From the cell containing the given text, extract its center point as [x, y] coordinate. 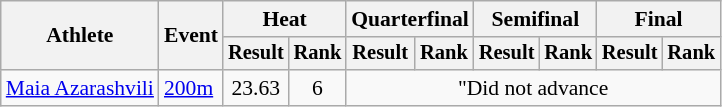
"Did not advance [533, 88]
23.63 [256, 88]
Maia Azarashvili [80, 88]
Quarterfinal [410, 19]
Semifinal [536, 19]
Heat [284, 19]
6 [318, 88]
Event [191, 36]
Athlete [80, 36]
Final [658, 19]
200m [191, 88]
